Extract the (X, Y) coordinate from the center of the cell holding the provided text.  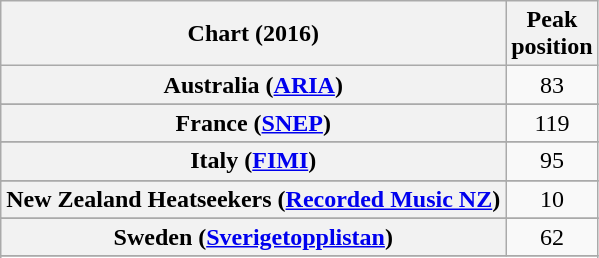
Chart (2016) (254, 34)
Australia (ARIA) (254, 85)
62 (552, 237)
Peakposition (552, 34)
83 (552, 85)
95 (552, 161)
New Zealand Heatseekers (Recorded Music NZ) (254, 199)
Italy (FIMI) (254, 161)
119 (552, 123)
France (SNEP) (254, 123)
10 (552, 199)
Sweden (Sverigetopplistan) (254, 237)
